Return the (x, y) coordinate for the center point of the cell that contains the specified text.  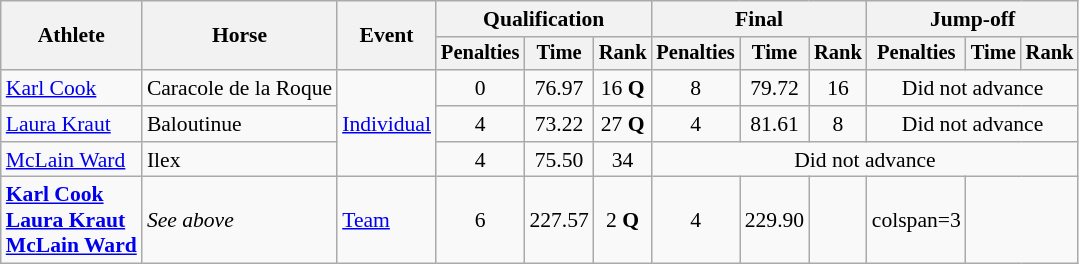
34 (623, 160)
Team (386, 220)
Karl CookLaura KrautMcLain Ward (72, 220)
229.90 (774, 220)
See above (240, 220)
0 (480, 88)
Event (386, 36)
2 Q (623, 220)
227.57 (558, 220)
Athlete (72, 36)
Final (758, 19)
27 Q (623, 124)
Caracole de la Roque (240, 88)
73.22 (558, 124)
79.72 (774, 88)
Karl Cook (72, 88)
75.50 (558, 160)
6 (480, 220)
Qualification (544, 19)
Ilex (240, 160)
McLain Ward (72, 160)
76.97 (558, 88)
16 Q (623, 88)
Baloutinue (240, 124)
81.61 (774, 124)
16 (838, 88)
Horse (240, 36)
Jump-off (973, 19)
Individual (386, 124)
colspan=3 (916, 220)
Laura Kraut (72, 124)
